Capture the cell that displays the provided text and extract its [X, Y] central coordinate. 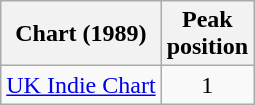
1 [207, 85]
Chart (1989) [81, 34]
Peakposition [207, 34]
UK Indie Chart [81, 85]
